Extract the (X, Y) coordinate from the center of the cell holding the provided text.  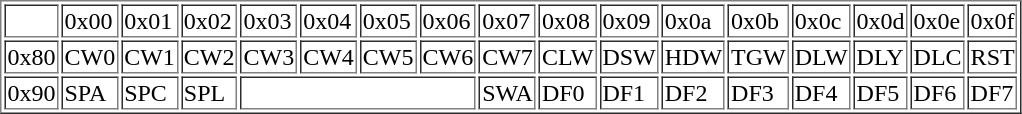
0x04 (328, 20)
0x01 (150, 20)
RST (993, 56)
0x02 (210, 20)
DLW (822, 56)
0x00 (90, 20)
CW5 (388, 56)
0x90 (31, 92)
DF6 (938, 92)
CW3 (270, 56)
DF4 (822, 92)
0x0e (938, 20)
CW2 (210, 56)
0x0a (694, 20)
0x06 (448, 20)
TGW (758, 56)
DF0 (568, 92)
DF2 (694, 92)
SPC (150, 92)
CW4 (328, 56)
SPA (90, 92)
HDW (694, 56)
CW1 (150, 56)
0x0c (822, 20)
0x09 (628, 20)
0x0d (881, 20)
DSW (628, 56)
0x80 (31, 56)
0x0b (758, 20)
DF1 (628, 92)
0x08 (568, 20)
0x0f (993, 20)
DLY (881, 56)
SWA (508, 92)
CLW (568, 56)
DF5 (881, 92)
0x07 (508, 20)
CW0 (90, 56)
CW7 (508, 56)
0x05 (388, 20)
SPL (210, 92)
DF7 (993, 92)
CW6 (448, 56)
DF3 (758, 92)
0x03 (270, 20)
DLC (938, 56)
